Capture the cell that displays the provided text and extract its [X, Y] central coordinate. 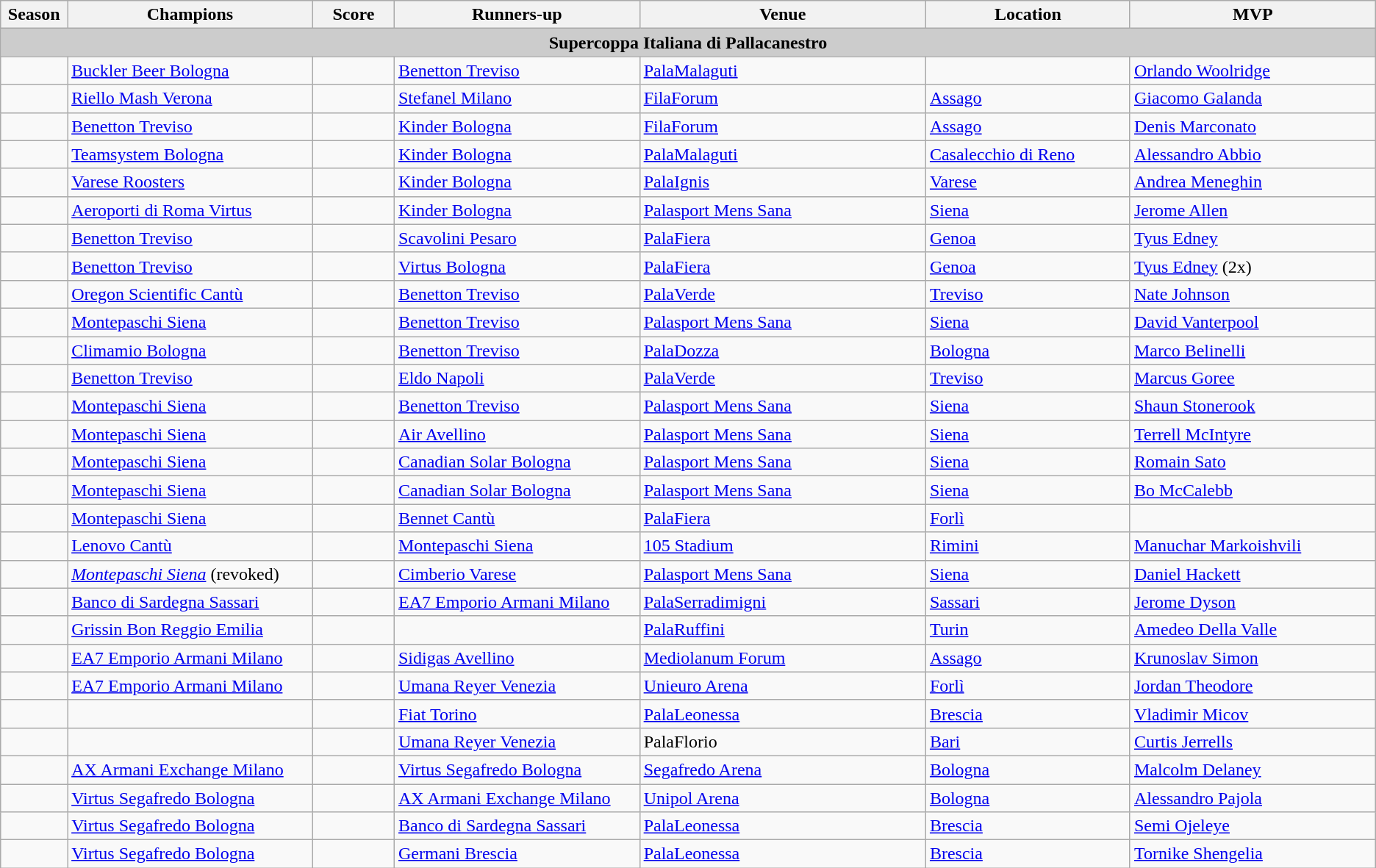
Lenovo Cantù [190, 546]
Aeroporti di Roma Virtus [190, 210]
Marco Belinelli [1253, 351]
Oregon Scientific Cantù [190, 294]
105 Stadium [782, 546]
Cimberio Varese [517, 574]
PalaIgnis [782, 182]
Casalecchio di Reno [1028, 154]
Climamio Bologna [190, 351]
Air Avellino [517, 434]
Location [1028, 15]
Scavolini Pesaro [517, 238]
Teamsystem Bologna [190, 154]
Curtis Jerrells [1253, 742]
Krunoslav Simon [1253, 658]
Mediolanum Forum [782, 658]
Buckler Beer Bologna [190, 71]
Andrea Meneghin [1253, 182]
Amedeo Della Valle [1253, 630]
Champions [190, 15]
Supercoppa Italiana di Pallacanestro [688, 43]
Denis Marconato [1253, 126]
PalaDozza [782, 351]
Varese [1028, 182]
Riello Mash Verona [190, 98]
Marcus Goree [1253, 379]
Shaun Stonerook [1253, 406]
Malcolm Delaney [1253, 770]
Unipol Arena [782, 797]
Bari [1028, 742]
Tyus Edney (2x) [1253, 266]
Germani Brescia [517, 854]
David Vanterpool [1253, 322]
Alessandro Abbio [1253, 154]
Jerome Dyson [1253, 602]
Rimini [1028, 546]
Bennet Cantù [517, 518]
Runners-up [517, 15]
Eldo Napoli [517, 379]
Romain Sato [1253, 462]
Season [34, 15]
Tyus Edney [1253, 238]
Jordan Theodore [1253, 686]
MVP [1253, 15]
Manuchar Markoishvili [1253, 546]
Fiat Torino [517, 714]
Daniel Hackett [1253, 574]
Jerome Allen [1253, 210]
Segafredo Arena [782, 770]
Venue [782, 15]
Nate Johnson [1253, 294]
PalaRuffini [782, 630]
Varese Roosters [190, 182]
Orlando Woolridge [1253, 71]
Sidigas Avellino [517, 658]
Montepaschi Siena (revoked) [190, 574]
Giacomo Galanda [1253, 98]
Unieuro Arena [782, 686]
Grissin Bon Reggio Emilia [190, 630]
Semi Ojeleye [1253, 826]
Score [353, 15]
Bo McCalebb [1253, 490]
Sassari [1028, 602]
PalaSerradimigni [782, 602]
Turin [1028, 630]
Terrell McIntyre [1253, 434]
Tornike Shengelia [1253, 854]
Vladimir Micov [1253, 714]
Virtus Bologna [517, 266]
PalaFlorio [782, 742]
Alessandro Pajola [1253, 797]
Stefanel Milano [517, 98]
